Scan for the cell matching the given text and deliver its (x, y) coordinate at center. 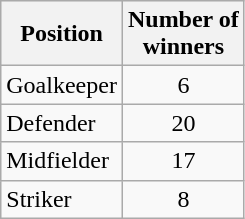
8 (183, 199)
Defender (62, 123)
20 (183, 123)
Goalkeeper (62, 85)
17 (183, 161)
Position (62, 34)
Midfielder (62, 161)
Number ofwinners (183, 34)
6 (183, 85)
Striker (62, 199)
